Extract the [x, y] coordinate from the center of the cell holding the provided text.  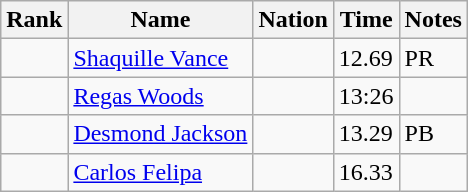
PR [433, 58]
16.33 [366, 172]
Desmond Jackson [160, 134]
Rank [34, 20]
PB [433, 134]
Name [160, 20]
Regas Woods [160, 96]
Time [366, 20]
Carlos Felipa [160, 172]
Notes [433, 20]
13.29 [366, 134]
Nation [293, 20]
13:26 [366, 96]
Shaquille Vance [160, 58]
12.69 [366, 58]
